Return the (x, y) coordinate for the center point of the cell that contains the specified text.  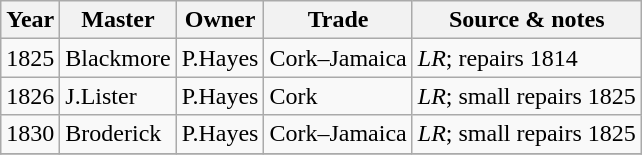
LR; repairs 1814 (526, 58)
Source & notes (526, 20)
1830 (30, 134)
1826 (30, 96)
Blackmore (118, 58)
Broderick (118, 134)
Owner (220, 20)
Cork (338, 96)
Year (30, 20)
Trade (338, 20)
1825 (30, 58)
J.Lister (118, 96)
Master (118, 20)
